Find where the given text appears and provide that cell's center as [X, Y] coordinate. 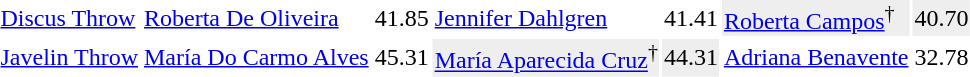
40.70 [942, 18]
41.41 [690, 18]
María Aparecida Cruz† [546, 57]
Jennifer Dahlgren [546, 18]
41.85 [402, 18]
Adriana Benavente [816, 57]
Roberta De Oliveira [257, 18]
32.78 [942, 57]
44.31 [690, 57]
Roberta Campos† [816, 18]
45.31 [402, 57]
María Do Carmo Alves [257, 57]
